Identify which cell holds the provided text, then report its [x, y] central coordinate. 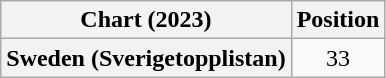
Position [338, 20]
Sweden (Sverigetopplistan) [146, 58]
33 [338, 58]
Chart (2023) [146, 20]
